Extract the [x, y] coordinate from the center of the cell holding the provided text.  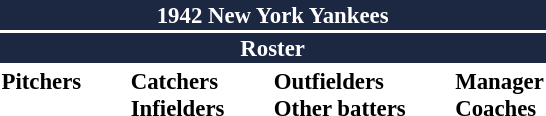
1942 New York Yankees [272, 15]
Roster [272, 48]
